Determine the (x, y) coordinate at the center of the cell enclosing the given text.  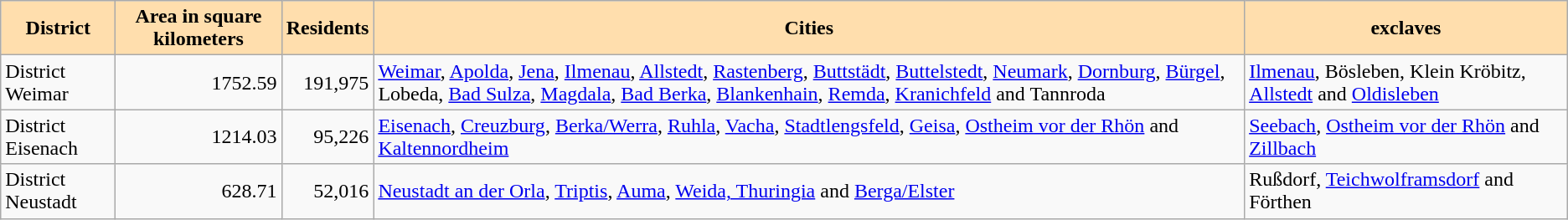
1214.03 (199, 137)
Ilmenau, Bösleben, Klein Kröbitz, Allstedt and Oldisleben (1406, 82)
Seebach, Ostheim vor der Rhön and Zillbach (1406, 137)
Neustadt an der Orla, Triptis, Auma, Weida, Thuringia and Berga/Elster (809, 191)
District Weimar (59, 82)
95,226 (328, 137)
exclaves (1406, 28)
Rußdorf, Teichwolframsdorf and Förthen (1406, 191)
1752.59 (199, 82)
191,975 (328, 82)
628.71 (199, 191)
District Eisenach (59, 137)
Residents (328, 28)
Area in square kilometers (199, 28)
District (59, 28)
52,016 (328, 191)
District Neustadt (59, 191)
Cities (809, 28)
Eisenach, Creuzburg, Berka/Werra, Ruhla, Vacha, Stadtlengsfeld, Geisa, Ostheim vor der Rhön and Kaltennordheim (809, 137)
